Determine the (X, Y) coordinate at the center of the cell enclosing the given text.  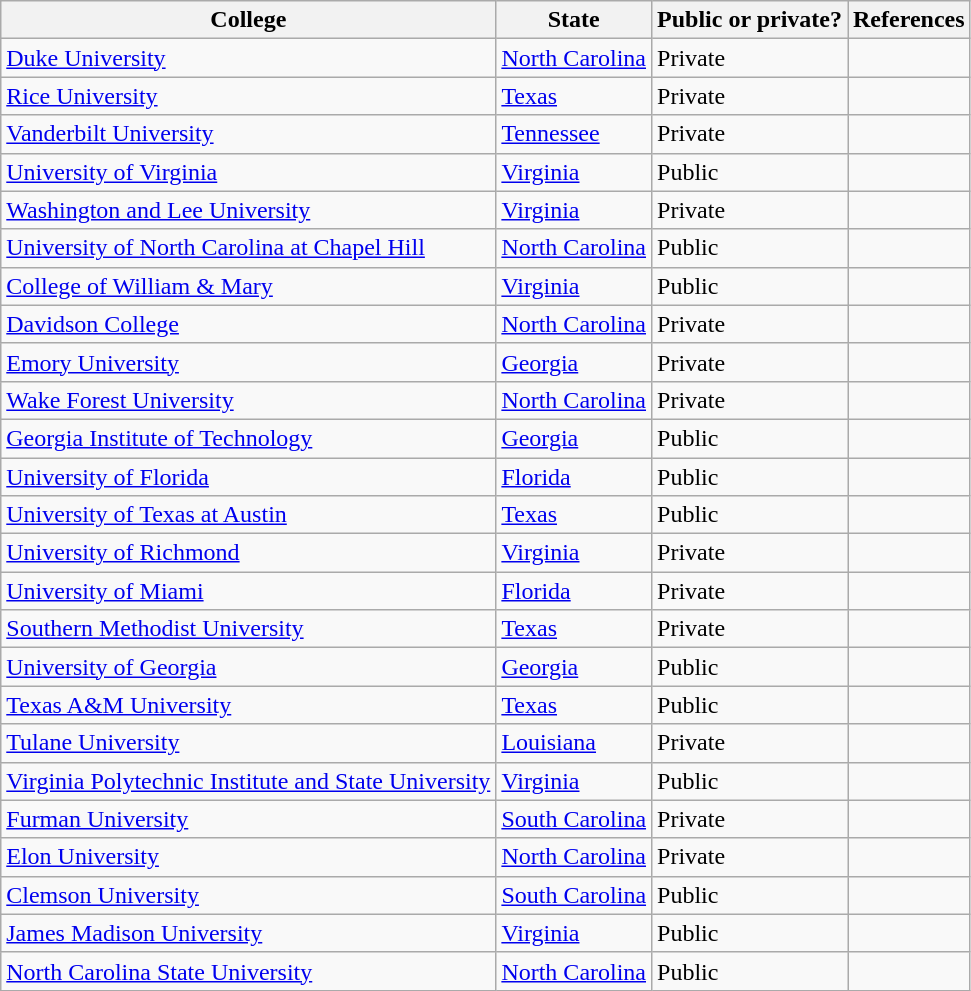
University of Georgia (248, 667)
Emory University (248, 362)
James Madison University (248, 933)
Clemson University (248, 895)
College (248, 20)
University of Florida (248, 477)
Georgia Institute of Technology (248, 438)
University of North Carolina at Chapel Hill (248, 248)
Louisiana (574, 743)
North Carolina State University (248, 971)
Davidson College (248, 324)
Wake Forest University (248, 400)
Washington and Lee University (248, 210)
Vanderbilt University (248, 134)
Public or private? (750, 20)
Furman University (248, 819)
Texas A&M University (248, 705)
Elon University (248, 857)
University of Miami (248, 591)
References (910, 20)
Duke University (248, 58)
Tennessee (574, 134)
Southern Methodist University (248, 629)
State (574, 20)
University of Virginia (248, 172)
Rice University (248, 96)
College of William & Mary (248, 286)
University of Richmond (248, 553)
University of Texas at Austin (248, 515)
Tulane University (248, 743)
Virginia Polytechnic Institute and State University (248, 781)
